Pinpoint the cell where the given text exists, returning its (X, Y) midpoint coordinate. 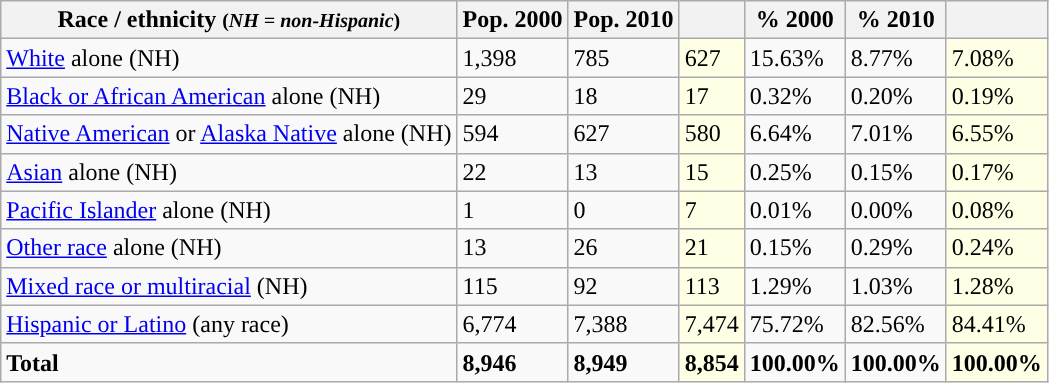
6,774 (512, 324)
8,854 (712, 362)
7,474 (712, 324)
Race / ethnicity (NH = non-Hispanic) (229, 20)
0.32% (794, 96)
White alone (NH) (229, 58)
Pop. 2010 (624, 20)
21 (712, 248)
1,398 (512, 58)
Black or African American alone (NH) (229, 96)
7.08% (996, 58)
Pacific Islander alone (NH) (229, 210)
92 (624, 286)
Asian alone (NH) (229, 172)
Pop. 2000 (512, 20)
26 (624, 248)
0.19% (996, 96)
Mixed race or multiracial (NH) (229, 286)
6.64% (794, 134)
15 (712, 172)
Hispanic or Latino (any race) (229, 324)
0.29% (896, 248)
18 (624, 96)
0.01% (794, 210)
1.28% (996, 286)
Total (229, 362)
113 (712, 286)
22 (512, 172)
0.20% (896, 96)
0.17% (996, 172)
0.24% (996, 248)
580 (712, 134)
84.41% (996, 324)
% 2010 (896, 20)
82.56% (896, 324)
1.29% (794, 286)
75.72% (794, 324)
115 (512, 286)
Other race alone (NH) (229, 248)
29 (512, 96)
0.25% (794, 172)
7,388 (624, 324)
Native American or Alaska Native alone (NH) (229, 134)
785 (624, 58)
17 (712, 96)
8,946 (512, 362)
0 (624, 210)
0.00% (896, 210)
1.03% (896, 286)
8.77% (896, 58)
15.63% (794, 58)
594 (512, 134)
7.01% (896, 134)
6.55% (996, 134)
0.08% (996, 210)
% 2000 (794, 20)
1 (512, 210)
8,949 (624, 362)
7 (712, 210)
